Locate the cell with the specified text and output its (X, Y) center coordinate. 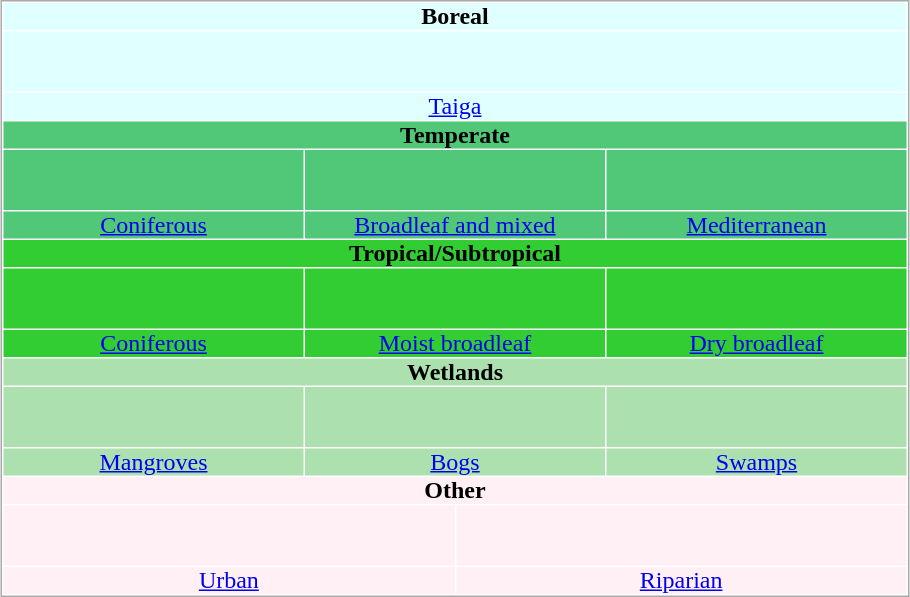
Temperate (456, 136)
Bogs (455, 462)
Moist broadleaf (455, 344)
Tropical/Subtropical (456, 254)
Mediterranean (756, 226)
Other (456, 490)
Mangroves (154, 462)
Taiga (456, 106)
Dry broadleaf (756, 344)
Wetlands (456, 372)
Boreal (456, 16)
Urban (230, 580)
Swamps (756, 462)
Riparian (682, 580)
Broadleaf and mixed (455, 226)
